Provide the (X, Y) coordinate of the cell's center where the given text is located.  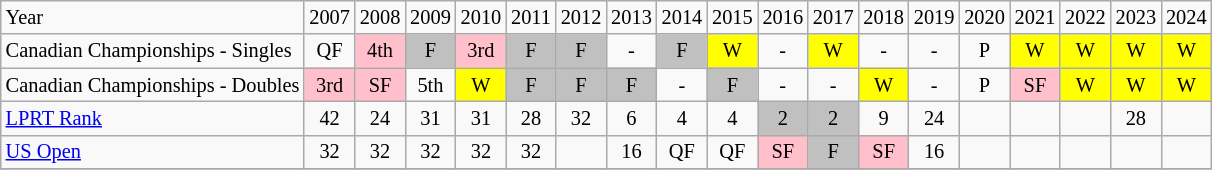
Year (153, 17)
2013 (631, 17)
6 (631, 118)
2007 (329, 17)
2017 (833, 17)
LPRT Rank (153, 118)
US Open (153, 152)
2015 (732, 17)
2021 (1035, 17)
2014 (682, 17)
2016 (783, 17)
2012 (581, 17)
5th (430, 85)
2023 (1136, 17)
2011 (531, 17)
2020 (984, 17)
2010 (481, 17)
9 (883, 118)
2009 (430, 17)
2008 (380, 17)
2018 (883, 17)
Canadian Championships - Singles (153, 51)
42 (329, 118)
2022 (1085, 17)
2019 (934, 17)
4th (380, 51)
Canadian Championships - Doubles (153, 85)
2024 (1186, 17)
